Extract the (X, Y) coordinate from the center of the cell holding the provided text.  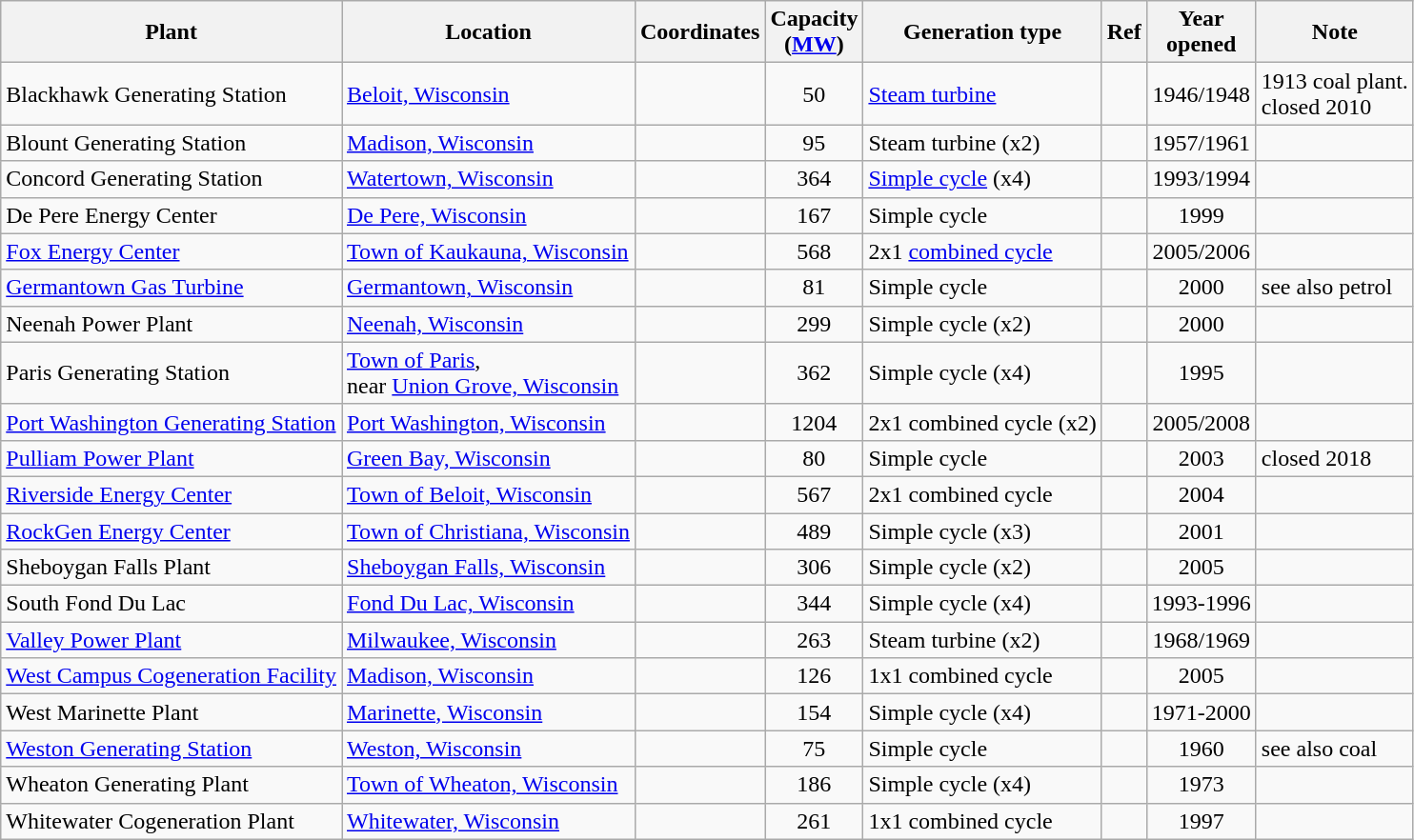
Blount Generating Station (172, 143)
1968/1969 (1201, 640)
1913 coal plant.closed 2010 (1334, 93)
1957/1961 (1201, 143)
2005/2006 (1201, 251)
1204 (814, 422)
Germantown, Wisconsin (488, 288)
Town of Wheaton, Wisconsin (488, 785)
De Pere, Wisconsin (488, 215)
Wheaton Generating Plant (172, 785)
Green Bay, Wisconsin (488, 458)
154 (814, 712)
Location (488, 32)
Town of Paris,near Union Grove, Wisconsin (488, 373)
closed 2018 (1334, 458)
De Pere Energy Center (172, 215)
1993/1994 (1201, 179)
364 (814, 179)
RockGen Energy Center (172, 530)
1995 (1201, 373)
Blackhawk Generating Station (172, 93)
Watertown, Wisconsin (488, 179)
Steam turbine (982, 93)
Ref (1124, 32)
Coordinates (699, 32)
186 (814, 785)
126 (814, 676)
Yearopened (1201, 32)
Port Washington, Wisconsin (488, 422)
Whitewater Cogeneration Plant (172, 821)
362 (814, 373)
Neenah, Wisconsin (488, 324)
1960 (1201, 749)
306 (814, 568)
1971-2000 (1201, 712)
Town of Beloit, Wisconsin (488, 494)
1999 (1201, 215)
see also coal (1334, 749)
Weston, Wisconsin (488, 749)
Fox Energy Center (172, 251)
Town of Kaukauna, Wisconsin (488, 251)
Sheboygan Falls, Wisconsin (488, 568)
567 (814, 494)
2003 (1201, 458)
Germantown Gas Turbine (172, 288)
2x1 combined cycle (x2) (982, 422)
Port Washington Generating Station (172, 422)
Simple cycle (x3) (982, 530)
95 (814, 143)
81 (814, 288)
Town of Christiana, Wisconsin (488, 530)
1973 (1201, 785)
568 (814, 251)
West Marinette Plant (172, 712)
Whitewater, Wisconsin (488, 821)
Milwaukee, Wisconsin (488, 640)
Sheboygan Falls Plant (172, 568)
50 (814, 93)
1993-1996 (1201, 604)
80 (814, 458)
2004 (1201, 494)
1946/1948 (1201, 93)
see also petrol (1334, 288)
Note (1334, 32)
South Fond Du Lac (172, 604)
Plant (172, 32)
1997 (1201, 821)
Generation type (982, 32)
2005/2008 (1201, 422)
Marinette, Wisconsin (488, 712)
West Campus Cogeneration Facility (172, 676)
167 (814, 215)
Riverside Energy Center (172, 494)
Neenah Power Plant (172, 324)
Concord Generating Station (172, 179)
Valley Power Plant (172, 640)
Beloit, Wisconsin (488, 93)
261 (814, 821)
299 (814, 324)
263 (814, 640)
489 (814, 530)
Weston Generating Station (172, 749)
Fond Du Lac, Wisconsin (488, 604)
Paris Generating Station (172, 373)
75 (814, 749)
Capacity(MW) (814, 32)
Pulliam Power Plant (172, 458)
2001 (1201, 530)
344 (814, 604)
